Return the [x, y] coordinate for the center point of the cell that contains the specified text.  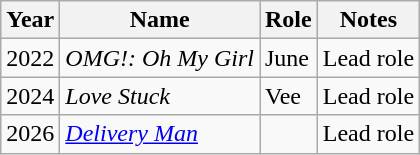
Delivery Man [160, 134]
Role [289, 20]
Name [160, 20]
2022 [30, 58]
Year [30, 20]
2024 [30, 96]
2026 [30, 134]
Vee [289, 96]
Love Stuck [160, 96]
Notes [368, 20]
June [289, 58]
OMG!: Oh My Girl [160, 58]
